Provide the [X, Y] coordinate of the cell's center where the given text is located.  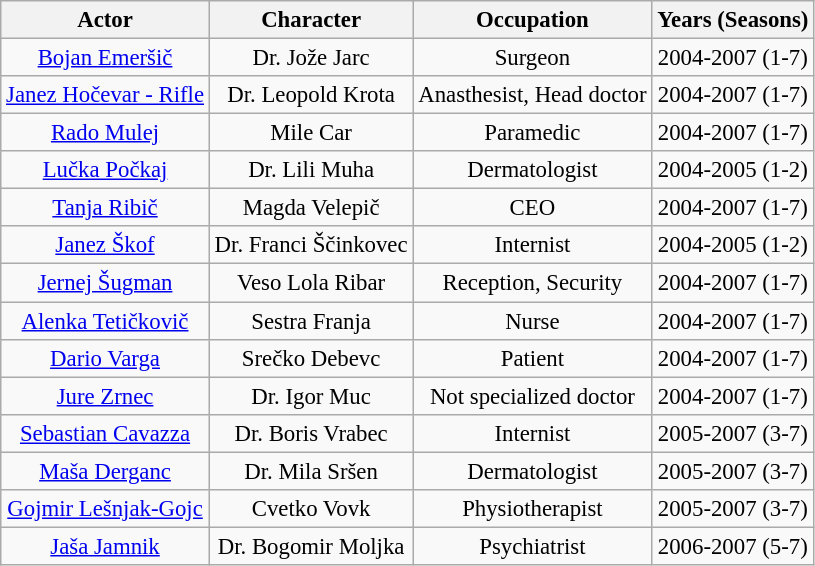
Anasthesist, Head doctor [532, 95]
Not specialized doctor [532, 396]
Dr. Leopold Krota [311, 95]
2006-2007 (5-7) [733, 546]
CEO [532, 208]
Nurse [532, 321]
Jaša Jamnik [106, 546]
Veso Lola Ribar [311, 283]
Sebastian Cavazza [106, 433]
Cvetko Vovk [311, 509]
Dr. Bogomir Moljka [311, 546]
Tanja Ribič [106, 208]
Maša Derganc [106, 471]
Actor [106, 20]
Janez Hočevar - Rifle [106, 95]
Janez Škof [106, 245]
Alenka Tetičkovič [106, 321]
Dr. Franci Ščinkovec [311, 245]
Jure Zrnec [106, 396]
Dr. Igor Muc [311, 396]
Surgeon [532, 58]
Dario Varga [106, 358]
Dr. Boris Vrabec [311, 433]
Bojan Emeršič [106, 58]
Paramedic [532, 133]
Years (Seasons) [733, 20]
Dr. Mila Sršen [311, 471]
Lučka Počkaj [106, 170]
Physiotherapist [532, 509]
Patient [532, 358]
Mile Car [311, 133]
Rado Mulej [106, 133]
Jernej Šugman [106, 283]
Occupation [532, 20]
Srečko Debevc [311, 358]
Dr. Jože Jarc [311, 58]
Magda Velepič [311, 208]
Gojmir Lešnjak-Gojc [106, 509]
Psychiatrist [532, 546]
Sestra Franja [311, 321]
Dr. Lili Muha [311, 170]
Reception, Security [532, 283]
Character [311, 20]
